Determine the [x, y] coordinate at the center of the cell enclosing the given text.  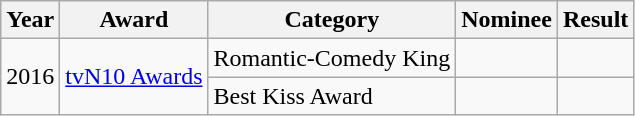
Award [134, 20]
2016 [30, 77]
Nominee [507, 20]
tvN10 Awards [134, 77]
Category [332, 20]
Best Kiss Award [332, 96]
Year [30, 20]
Result [595, 20]
Romantic-Comedy King [332, 58]
